Return [X, Y] of the center of cell containing provided text 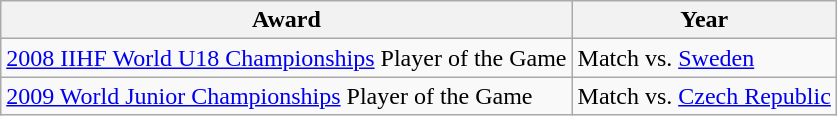
Year [704, 20]
2008 IIHF World U18 Championships Player of the Game [286, 58]
Match vs. Czech Republic [704, 96]
Award [286, 20]
2009 World Junior Championships Player of the Game [286, 96]
Match vs. Sweden [704, 58]
